Detect which cell encompasses the target text, then output its [x, y] center coordinate. 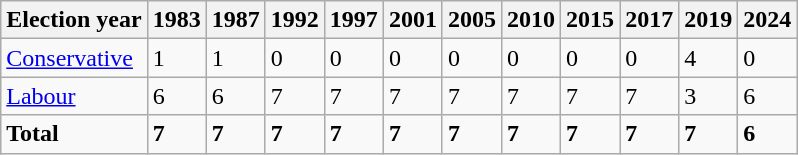
2019 [708, 20]
4 [708, 58]
1992 [294, 20]
2017 [650, 20]
1987 [236, 20]
1997 [354, 20]
2005 [472, 20]
2024 [768, 20]
3 [708, 96]
Election year [74, 20]
Total [74, 134]
1983 [176, 20]
2001 [412, 20]
Labour [74, 96]
2015 [590, 20]
2010 [530, 20]
Conservative [74, 58]
